Determine the (X, Y) coordinate at the center of the cell enclosing the given text.  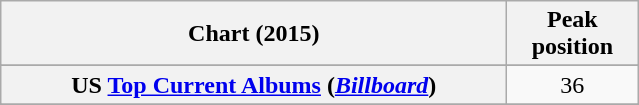
Chart (2015) (254, 34)
US Top Current Albums (Billboard) (254, 85)
36 (572, 85)
Peakposition (572, 34)
